Pinpoint the cell where the given text exists, returning its [x, y] midpoint coordinate. 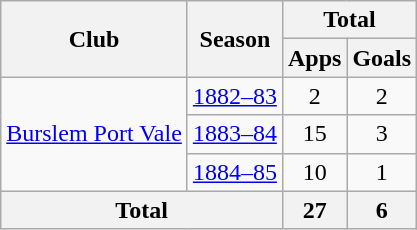
1884–85 [234, 172]
6 [382, 210]
15 [314, 134]
Goals [382, 58]
27 [314, 210]
Apps [314, 58]
10 [314, 172]
1883–84 [234, 134]
1 [382, 172]
Burslem Port Vale [94, 134]
Season [234, 39]
Club [94, 39]
3 [382, 134]
1882–83 [234, 96]
